Determine the [X, Y] coordinate at the center of the cell enclosing the given text.  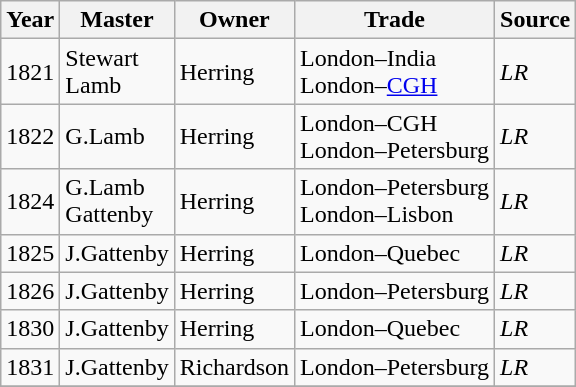
Richardson [234, 367]
G.LambGattenby [117, 202]
Source [536, 20]
Master [117, 20]
1821 [30, 72]
London–PetersburgLondon–Lisbon [395, 202]
London–CGHLondon–Petersburg [395, 136]
Year [30, 20]
1824 [30, 202]
Owner [234, 20]
1822 [30, 136]
1825 [30, 253]
Trade [395, 20]
1831 [30, 367]
StewartLamb [117, 72]
1830 [30, 329]
G.Lamb [117, 136]
London–IndiaLondon–CGH [395, 72]
1826 [30, 291]
